Return the [x, y] coordinate for the center point of the cell that contains the specified text.  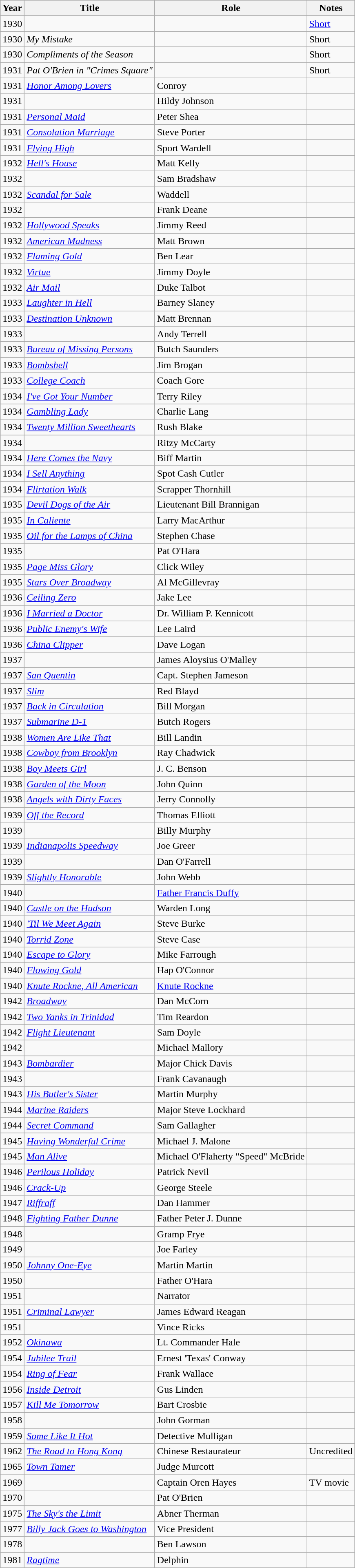
John Quinn [231, 784]
Secret Command [90, 1125]
Sam Doyle [231, 1032]
Billy Murphy [231, 830]
Consolation Marriage [90, 132]
Lieutenant Bill Brannigan [231, 505]
Destination Unknown [90, 318]
Matt Kelly [231, 163]
Waddell [231, 194]
Hell's House [90, 163]
1970 [12, 1498]
I Sell Anything [90, 474]
Inside Detroit [90, 1389]
Father Francis Duffy [231, 892]
Town Tamer [90, 1467]
Flying High [90, 148]
The Road to Hong Kong [90, 1451]
Barney Slaney [231, 303]
Angels with Dirty Faces [90, 799]
Boy Meets Girl [90, 769]
College Coach [90, 380]
Escape to Glory [90, 955]
Spot Cash Cutler [231, 474]
Stars Over Broadway [90, 582]
Ben Lawson [231, 1544]
Vice President [231, 1529]
1957 [12, 1405]
Scandal for Sale [90, 194]
Dan O'Farrell [231, 861]
1965 [12, 1467]
Sport Wardell [231, 148]
Torrid Zone [90, 939]
The Sky's the Limit [90, 1513]
Frank Cavanaugh [231, 1079]
Perilous Holiday [90, 1172]
Father O'Hara [231, 1281]
Jim Brogan [231, 365]
1956 [12, 1389]
Slightly Honorable [90, 877]
1969 [12, 1482]
Oil for the Lamps of China [90, 536]
Gus Linden [231, 1389]
Ernest 'Texas' Conway [231, 1358]
Matt Brown [231, 241]
Andy Terrell [231, 334]
Tim Reardon [231, 1017]
Detective Mulligan [231, 1435]
1978 [12, 1544]
Duke Talbot [231, 287]
1975 [12, 1513]
Jimmy Reed [231, 225]
Hollywood Speaks [90, 225]
Jubilee Trail [90, 1358]
Devil Dogs of the Air [90, 505]
Charlie Lang [231, 411]
Castle on the Hudson [90, 908]
Flight Lieutenant [90, 1032]
Judge Murcott [231, 1467]
Click Wiley [231, 567]
1952 [12, 1343]
San Quentin [90, 675]
Virtue [90, 272]
Bombardier [90, 1063]
Michael O'Flaherty "Speed" McBride [231, 1156]
Ring of Fear [90, 1374]
Dan Hammer [231, 1203]
Pat O'Brien in "Crimes Square" [90, 70]
Knute Rockne, All American [90, 986]
Title [90, 8]
Sam Gallagher [231, 1125]
Peter Shea [231, 117]
Year [12, 8]
Delphin [231, 1560]
Steve Case [231, 939]
Lee Laird [231, 629]
Stephen Chase [231, 536]
Captain Oren Hayes [231, 1482]
'Til We Meet Again [90, 923]
Personal Maid [90, 117]
Joe Greer [231, 846]
Flaming Gold [90, 256]
John Webb [231, 877]
Role [231, 8]
1977 [12, 1529]
Major Chick Davis [231, 1063]
I Married a Doctor [90, 613]
Hildy Johnson [231, 101]
Criminal Lawyer [90, 1312]
Sam Bradshaw [231, 179]
Honor Among Lovers [90, 86]
Twenty Million Sweethearts [90, 427]
Steve Burke [231, 923]
His Butler's Sister [90, 1094]
Ritzy McCarty [231, 442]
Riffraff [90, 1203]
Pat O'Brien [231, 1498]
I've Got Your Number [90, 396]
Cowboy from Brooklyn [90, 753]
My Mistake [90, 39]
Some Like It Hot [90, 1435]
Gramp Frye [231, 1234]
Bill Morgan [231, 707]
Ragtime [90, 1560]
George Steele [231, 1188]
Joe Farley [231, 1250]
Having Wonderful Crime [90, 1141]
Jimmy Doyle [231, 272]
Thomas Elliott [231, 815]
Father Peter J. Dunne [231, 1219]
Major Steve Lockhard [231, 1110]
American Madness [90, 241]
Mike Farrough [231, 955]
Al McGillevray [231, 582]
Steve Porter [231, 132]
Dan McCorn [231, 1001]
Bombshell [90, 365]
Bart Crosbie [231, 1405]
Off the Record [90, 815]
1958 [12, 1420]
Dr. William P. Kennicott [231, 613]
Biff Martin [231, 458]
Laughter in Hell [90, 303]
James Edward Reagan [231, 1312]
1949 [12, 1250]
Larry MacArthur [231, 520]
Lt. Commander Hale [231, 1343]
Billy Jack Goes to Washington [90, 1529]
Submarine D-1 [90, 722]
Okinawa [90, 1343]
Warden Long [231, 908]
Coach Gore [231, 380]
Pat O'Hara [231, 551]
Bureau of Missing Persons [90, 349]
Jake Lee [231, 598]
Flowing Gold [90, 970]
China Clipper [90, 644]
1947 [12, 1203]
Public Enemy's Wife [90, 629]
Bill Landin [231, 738]
Capt. Stephen Jameson [231, 675]
Butch Saunders [231, 349]
Broadway [90, 1001]
Martin Martin [231, 1265]
Page Miss Glory [90, 567]
Crack-Up [90, 1188]
Matt Brennan [231, 318]
Gambling Lady [90, 411]
Chinese Restaurateur [231, 1451]
Indianapolis Speedway [90, 846]
Kill Me Tomorrow [90, 1405]
1981 [12, 1560]
Abner Therman [231, 1513]
Knute Rockne [231, 986]
Back in Circulation [90, 707]
Garden of the Moon [90, 784]
Dave Logan [231, 644]
In Caliente [90, 520]
Air Mail [90, 287]
James Aloysius O'Malley [231, 660]
Uncredited [331, 1451]
Vince Ricks [231, 1327]
Michael J. Malone [231, 1141]
Slim [90, 691]
Terry Riley [231, 396]
Scrapper Thornhill [231, 489]
John Gorman [231, 1420]
Marine Raiders [90, 1110]
Women Are Like That [90, 738]
TV movie [331, 1482]
Here Comes the Navy [90, 458]
Red Blayd [231, 691]
Ben Lear [231, 256]
Ray Chadwick [231, 753]
Two Yanks in Trinidad [90, 1017]
Johnny One-Eye [90, 1265]
Fighting Father Dunne [90, 1219]
1959 [12, 1435]
Hap O'Connor [231, 970]
Compliments of the Season [90, 55]
Conroy [231, 86]
Patrick Nevil [231, 1172]
Butch Rogers [231, 722]
Narrator [231, 1296]
Ceiling Zero [90, 598]
Flirtation Walk [90, 489]
Martin Murphy [231, 1094]
Jerry Connolly [231, 799]
Frank Deane [231, 210]
Notes [331, 8]
J. C. Benson [231, 769]
1962 [12, 1451]
Rush Blake [231, 427]
Man Alive [90, 1156]
Michael Mallory [231, 1048]
Frank Wallace [231, 1374]
